Locate the cell with the specified text and output its (X, Y) center coordinate. 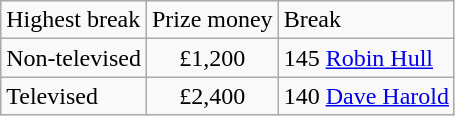
145 Robin Hull (366, 58)
140 Dave Harold (366, 96)
Highest break (74, 20)
Non-televised (74, 58)
Prize money (212, 20)
Break (366, 20)
Televised (74, 96)
£1,200 (212, 58)
£2,400 (212, 96)
